Extract the (X, Y) coordinate from the center of the cell holding the provided text.  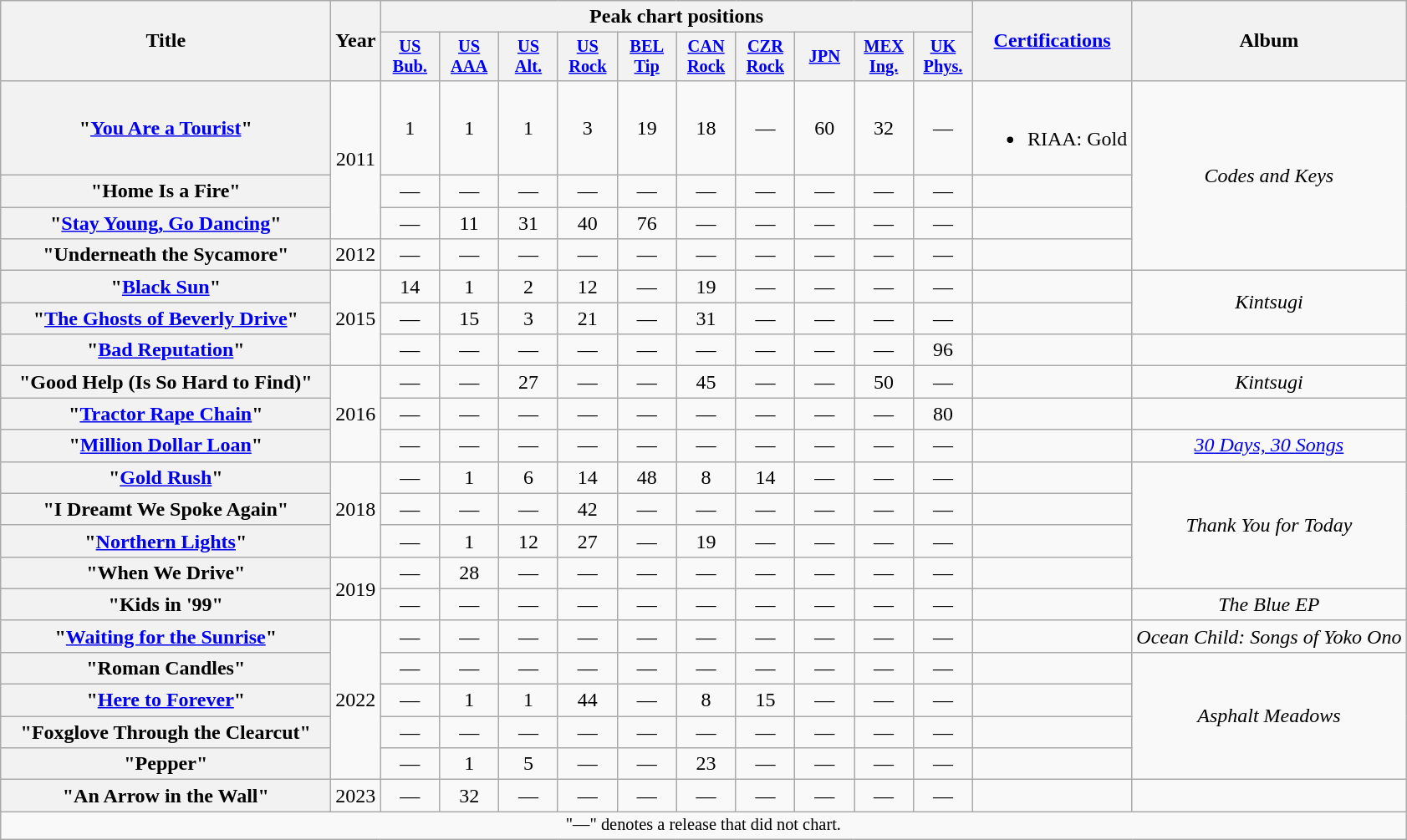
"Pepper" (166, 764)
"Here to Forever" (166, 700)
"Tractor Rape Chain" (166, 414)
CZRRock (766, 57)
BELTip (647, 57)
45 (706, 382)
48 (647, 477)
Peak chart positions (677, 17)
Album (1269, 41)
UKPhys. (943, 57)
18 (706, 127)
"When We Drive" (166, 573)
2016 (356, 414)
76 (647, 223)
2022 (356, 700)
2018 (356, 509)
80 (943, 414)
CANRock (706, 57)
96 (943, 350)
"You Are a Tourist" (166, 127)
28 (470, 573)
21 (587, 318)
MEXIng. (884, 57)
2011 (356, 159)
2 (528, 287)
JPN (824, 57)
2019 (356, 588)
"Northern Lights" (166, 541)
The Blue EP (1269, 604)
"Foxglove Through the Clearcut" (166, 732)
"—" denotes a release that did not chart. (704, 826)
Title (166, 41)
"Kids in '99" (166, 604)
USAlt. (528, 57)
6 (528, 477)
USAAA (470, 57)
Year (356, 41)
"Roman Candles" (166, 668)
"Million Dollar Loan" (166, 445)
"Good Help (Is So Hard to Find)" (166, 382)
2015 (356, 318)
"The Ghosts of Beverly Drive" (166, 318)
"I Dreamt We Spoke Again" (166, 509)
11 (470, 223)
"Bad Reputation" (166, 350)
"Black Sun" (166, 287)
42 (587, 509)
"An Arrow in the Wall" (166, 796)
"Waiting for the Sunrise" (166, 636)
40 (587, 223)
50 (884, 382)
30 Days, 30 Songs (1269, 445)
Asphalt Meadows (1269, 715)
USBub. (410, 57)
2012 (356, 255)
60 (824, 127)
Ocean Child: Songs of Yoko Ono (1269, 636)
44 (587, 700)
"Gold Rush" (166, 477)
RIAA: Gold (1052, 127)
2023 (356, 796)
Certifications (1052, 41)
Codes and Keys (1269, 176)
Thank You for Today (1269, 525)
"Home Is a Fire" (166, 191)
"Stay Young, Go Dancing" (166, 223)
23 (706, 764)
5 (528, 764)
USRock (587, 57)
"Underneath the Sycamore" (166, 255)
